Detect which cell encompasses the target text, then output its [X, Y] center coordinate. 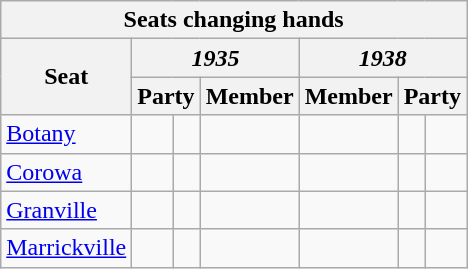
Granville [66, 210]
Seat [66, 77]
Marrickville [66, 248]
Botany [66, 134]
1938 [382, 58]
1935 [216, 58]
Corowa [66, 172]
Seats changing hands [234, 20]
